For the text-containing cell, return its midpoint in [x, y] coordinate format. 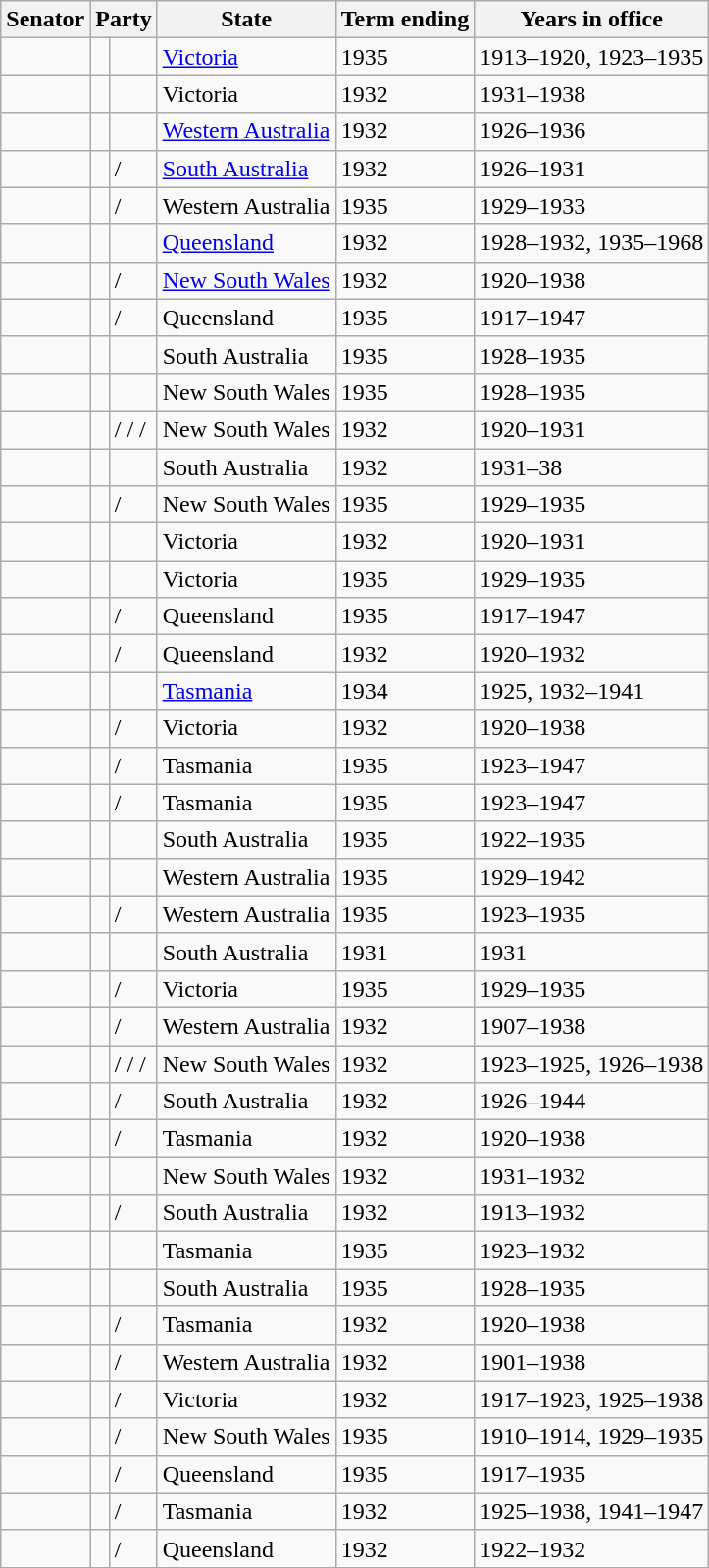
Term ending [405, 20]
1910–1914, 1929–1935 [592, 1437]
1920–1932 [592, 654]
1913–1932 [592, 1213]
1931–1932 [592, 1176]
1923–1935 [592, 914]
1929–1933 [592, 206]
1923–1932 [592, 1250]
Party [124, 20]
1925–1938, 1941–1947 [592, 1511]
1926–1936 [592, 131]
1925, 1932–1941 [592, 691]
Senator [45, 20]
1913–1920, 1923–1935 [592, 57]
1922–1932 [592, 1548]
1931–38 [592, 467]
1929–1942 [592, 877]
1928–1932, 1935–1968 [592, 243]
State [246, 20]
1922–1935 [592, 840]
1926–1944 [592, 1102]
1907–1938 [592, 1026]
1917–1923, 1925–1938 [592, 1399]
1934 [405, 691]
1901–1938 [592, 1362]
Years in office [592, 20]
1917–1935 [592, 1474]
1923–1925, 1926–1938 [592, 1063]
1926–1931 [592, 169]
1931–1938 [592, 94]
